Identify which cell holds the provided text, then report its (x, y) central coordinate. 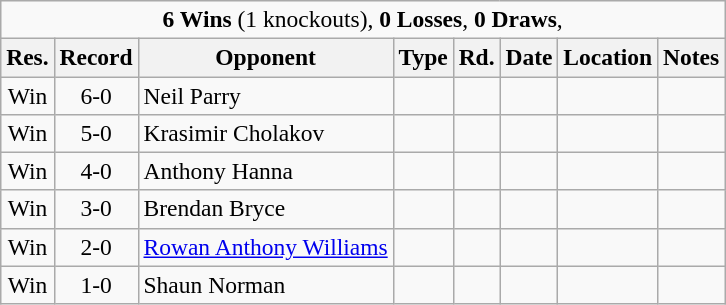
Location (608, 57)
Record (96, 57)
Brendan Bryce (266, 209)
2-0 (96, 247)
Anthony Hanna (266, 171)
Res. (28, 57)
Type (423, 57)
Krasimir Cholakov (266, 133)
6 Wins (1 knockouts), 0 Losses, 0 Draws, (363, 19)
Shaun Norman (266, 285)
Neil Parry (266, 95)
3-0 (96, 209)
6-0 (96, 95)
Notes (692, 57)
Date (529, 57)
4-0 (96, 171)
1-0 (96, 285)
Rowan Anthony Williams (266, 247)
Opponent (266, 57)
Rd. (476, 57)
5-0 (96, 133)
